Detect which cell encompasses the target text, then output its (X, Y) center coordinate. 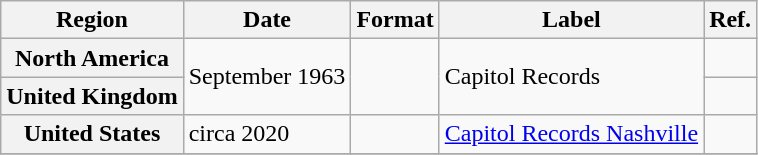
Region (92, 20)
North America (92, 58)
Ref. (730, 20)
Date (267, 20)
Format (395, 20)
circa 2020 (267, 134)
Capitol Records Nashville (571, 134)
Capitol Records (571, 77)
United Kingdom (92, 96)
Label (571, 20)
September 1963 (267, 77)
United States (92, 134)
